Identify which cell holds the provided text, then report its [x, y] central coordinate. 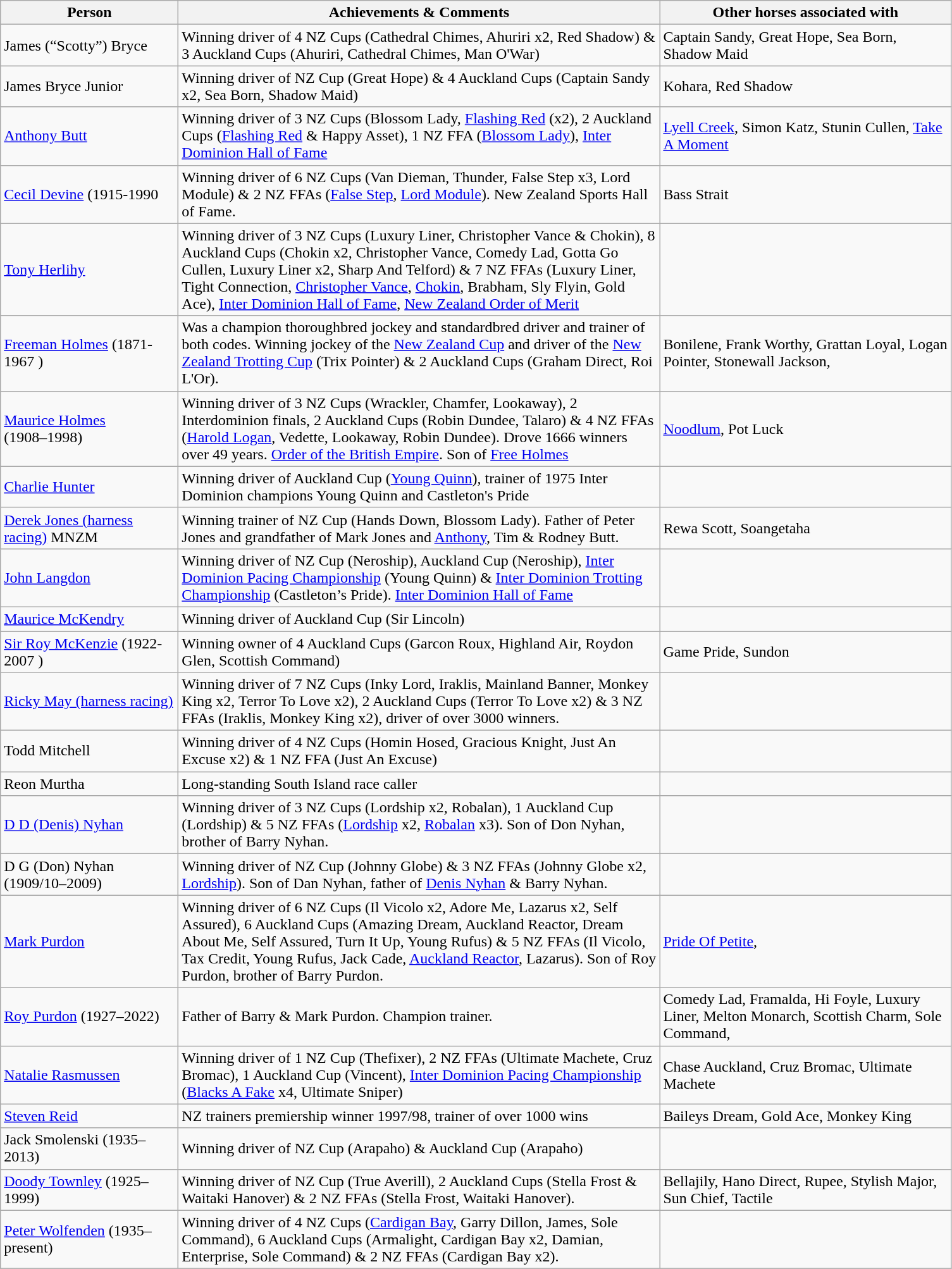
Achievements & Comments [419, 13]
Maurice Holmes(1908–1998) [90, 429]
Reon Murtha [90, 784]
Comedy Lad, Framalda, Hi Foyle, Luxury Liner, Melton Monarch, Scottish Charm, Sole Command, [806, 1017]
Person [90, 13]
NZ trainers premiership winner 1997/98, trainer of over 1000 wins [419, 1116]
Winning driver of Auckland Cup (Young Quinn), trainer of 1975 Inter Dominion champions Young Quinn and Castleton's Pride [419, 487]
James (“Scotty”) Bryce [90, 46]
Other horses associated with [806, 13]
Winning driver of Auckland Cup (Sir Lincoln) [419, 619]
Doody Townley (1925–1999) [90, 1189]
Rewa Scott, Soangetaha [806, 528]
Long-standing South Island race caller [419, 784]
Noodlum, Pot Luck [806, 429]
Winning driver of 4 NZ Cups (Homin Hosed, Gracious Knight, Just An Excuse x2) & 1 NZ FFA (Just An Excuse) [419, 752]
Maurice McKendry [90, 619]
D D (Denis) Nyhan [90, 825]
Todd Mitchell [90, 752]
Father of Barry & Mark Purdon. Champion trainer. [419, 1017]
Winning driver of NZ Cup (Great Hope) & 4 Auckland Cups (Captain Sandy x2, Sea Born, Shadow Maid) [419, 86]
Freeman Holmes (1871-1967 ) [90, 353]
Cecil Devine (1915-1990 [90, 194]
James Bryce Junior [90, 86]
Jack Smolenski (1935–2013) [90, 1149]
Game Pride, Sundon [806, 652]
Bass Strait [806, 194]
Winning trainer of NZ Cup (Hands Down, Blossom Lady). Father of Peter Jones and grandfather of Mark Jones and Anthony, Tim & Rodney Butt. [419, 528]
Mark Purdon [90, 941]
Ricky May (harness racing) [90, 702]
Charlie Hunter [90, 487]
Anthony Butt [90, 136]
Bonilene, Frank Worthy, Grattan Loyal, Logan Pointer, Stonewall Jackson, [806, 353]
Winning driver of 4 NZ Cups (Cathedral Chimes, Ahuriri x2, Red Shadow) & 3 Auckland Cups (Ahuriri, Cathedral Chimes, Man O'War) [419, 46]
Peter Wolfenden (1935–present) [90, 1239]
Pride Of Petite, [806, 941]
Sir Roy McKenzie (1922-2007 ) [90, 652]
Winning driver of 6 NZ Cups (Van Dieman, Thunder, False Step x3, Lord Module) & 2 NZ FFAs (False Step, Lord Module). New Zealand Sports Hall of Fame. [419, 194]
D G (Don) Nyhan (1909/10–2009) [90, 874]
Winning driver of NZ Cup (Johnny Globe) & 3 NZ FFAs (Johnny Globe x2, Lordship). Son of Dan Nyhan, father of Denis Nyhan & Barry Nyhan. [419, 874]
Kohara, Red Shadow [806, 86]
Chase Auckland, Cruz Bromac, Ultimate Machete [806, 1075]
Bellajily, Hano Direct, Rupee, Stylish Major, Sun Chief, Tactile [806, 1189]
Winning driver of NZ Cup (True Averill), 2 Auckland Cups (Stella Frost & Waitaki Hanover) & 2 NZ FFAs (Stella Frost, Waitaki Hanover). [419, 1189]
Lyell Creek, Simon Katz, Stunin Cullen, Take A Moment [806, 136]
Steven Reid [90, 1116]
Tony Herlihy [90, 269]
Winning driver of NZ Cup (Arapaho) & Auckland Cup (Arapaho) [419, 1149]
Captain Sandy, Great Hope, Sea Born, Shadow Maid [806, 46]
Derek Jones (harness racing) MNZM [90, 528]
Winning owner of 4 Auckland Cups (Garcon Roux, Highland Air, Roydon Glen, Scottish Command) [419, 652]
Baileys Dream, Gold Ace, Monkey King [806, 1116]
John Langdon [90, 578]
Roy Purdon (1927–2022) [90, 1017]
Natalie Rasmussen [90, 1075]
